Return [x, y] of the center of cell containing provided text 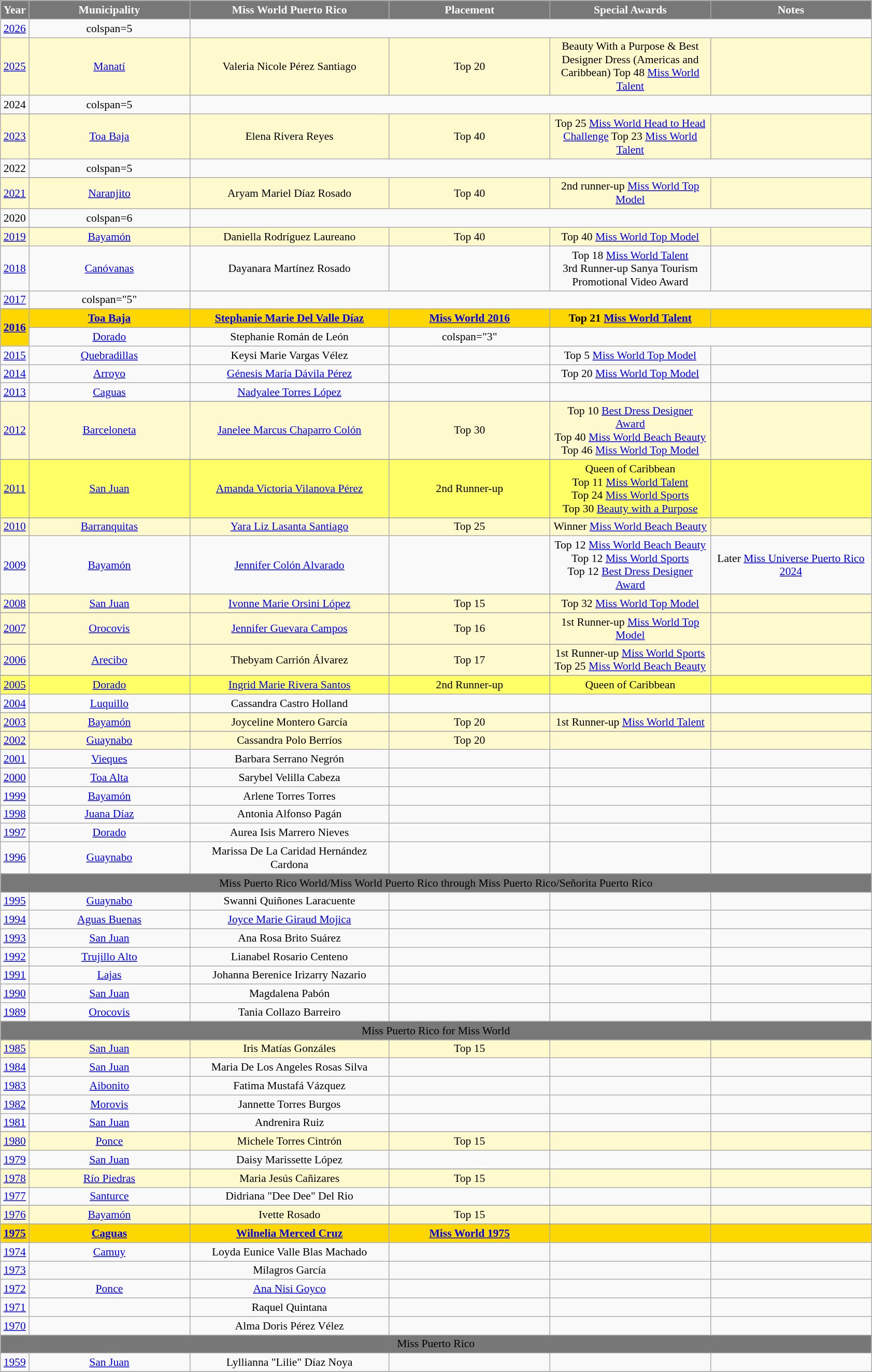
Jennifer Colón Alvarado [289, 565]
Ana Nisi Goyco [289, 1289]
Top 32 Miss World Top Model [630, 603]
2019 [15, 237]
Maria Jesús Cañizares [289, 1178]
Antonia Alfonso Pagán [289, 814]
Top 18 Miss World Talent3rd Runner-up Sanya Tourism Promotional Video Award [630, 268]
Nadyalee Torres López [289, 393]
1973 [15, 1270]
2017 [15, 300]
Lajas [109, 975]
Aurea Isis Marrero Nieves [289, 833]
1990 [15, 994]
Lianabel Rosario Centeno [289, 957]
Lyllianna "Lilie" Díaz Noya [289, 1363]
1996 [15, 858]
Dayanara Martínez Rosado [289, 268]
Swanni Quiñones Laracuente [289, 901]
Special Awards [630, 10]
2021 [15, 193]
Tania Collazo Barreiro [289, 1012]
Queen of CaribbeanTop 11 Miss World TalentTop 24 Miss World SportsTop 30 Beauty with a Purpose [630, 488]
1995 [15, 901]
Miss Puerto Rico [436, 1344]
Morovis [109, 1104]
Michele Torres Cintrón [289, 1142]
2004 [15, 704]
Amanda Victoria Vilanova Pérez [289, 488]
Didriana "Dee Dee" Del Rio [289, 1196]
Vieques [109, 759]
Barbara Serrano Negrón [289, 759]
1991 [15, 975]
Raquel Quintana [289, 1307]
2026 [15, 28]
Queen of Caribbean [630, 685]
1976 [15, 1215]
Miss World 1975 [469, 1234]
2nd runner-up Miss World Top Model [630, 193]
Génesis María Dávila Pérez [289, 374]
Miss Puerto Rico for Miss World [436, 1031]
Top 16 [469, 629]
Top 17 [469, 660]
1st Runner-up Miss World Talent [630, 722]
1982 [15, 1104]
Daniella Rodríguez Laureano [289, 237]
Quebradillas [109, 355]
Top 30 [469, 430]
Top 20 Miss World Top Model [630, 374]
1978 [15, 1178]
2006 [15, 660]
2009 [15, 565]
2022 [15, 168]
1971 [15, 1307]
2015 [15, 355]
1999 [15, 796]
2018 [15, 268]
1972 [15, 1289]
Loyda Eunice Valle Blas Machado [289, 1252]
1974 [15, 1252]
Joyceline Montero García [289, 722]
Arroyo [109, 374]
Cassandra Castro Holland [289, 704]
1979 [15, 1160]
1994 [15, 920]
1983 [15, 1086]
Winner Miss World Beach Beauty [630, 527]
Barceloneta [109, 430]
1998 [15, 814]
1975 [15, 1234]
Miss Puerto Rico World/Miss World Puerto Rico through Miss Puerto Rico/Señorita Puerto Rico [436, 883]
Thebyam Carrión Álvarez [289, 660]
Marissa De La Caridad Hernández Cardona [289, 858]
Iris Matías Gonzáles [289, 1049]
Canóvanas [109, 268]
2005 [15, 685]
Valeria Nicole Pérez Santiago [289, 66]
2002 [15, 741]
Stephanie Marie Del Valle Díaz [289, 319]
Elena Rivera Reyes [289, 137]
Aguas Buenas [109, 920]
Stephanie Román de León [289, 337]
2008 [15, 603]
2011 [15, 488]
Maria De Los Angeles Rosas Silva [289, 1067]
Aryam Mariel Díaz Rosado [289, 193]
Arlene Torres Torres [289, 796]
colspan=6 [109, 219]
2007 [15, 629]
Naranjito [109, 193]
1st Runner-up Miss World Top Model [630, 629]
Barranquitas [109, 527]
colspan="3" [469, 337]
Wilnelia Merced Cruz [289, 1234]
1989 [15, 1012]
Milagros García [289, 1270]
Top 12 Miss World Beach BeautyTop 12 Miss World SportsTop 12 Best Dress Designer Award [630, 565]
Ivette Rosado [289, 1215]
Miss World 2016 [469, 319]
Top 25 Miss World Head to Head Challenge Top 23 Miss World Talent [630, 137]
Top 5 Miss World Top Model [630, 355]
1980 [15, 1142]
1977 [15, 1196]
Johanna Berenice Irizarry Nazario [289, 975]
Jennifer Guevara Campos [289, 629]
1959 [15, 1363]
Magdalena Pabón [289, 994]
2023 [15, 137]
Trujillo Alto [109, 957]
Manatí [109, 66]
Cassandra Polo Berríos [289, 741]
Ivonne Marie Orsini López [289, 603]
Santurce [109, 1196]
2010 [15, 527]
1984 [15, 1067]
Andrenira Ruiz [289, 1123]
Janelee Marcus Chaparro Colón [289, 430]
Alma Doris Pérez Vélez [289, 1326]
Top 10 Best Dress Designer AwardTop 40 Miss World Beach BeautyTop 46 Miss World Top Model [630, 430]
2001 [15, 759]
Juana Díaz [109, 814]
Ana Rosa Brito Suárez [289, 938]
Municipality [109, 10]
1981 [15, 1123]
2003 [15, 722]
Year [15, 10]
2012 [15, 430]
Miss World Puerto Rico [289, 10]
Río Piedras [109, 1178]
2013 [15, 393]
Top 21 Miss World Talent [630, 319]
1992 [15, 957]
2025 [15, 66]
Toa Alta [109, 777]
Beauty With a Purpose & Best Designer Dress (Americas and Caribbean) Top 48 Miss World Talent [630, 66]
Camuy [109, 1252]
Placement [469, 10]
1985 [15, 1049]
Jannette Torres Burgos [289, 1104]
Yara Liz Lasanta Santiago [289, 527]
2016 [15, 327]
2024 [15, 105]
1997 [15, 833]
Joyce Marie Giraud Mojica [289, 920]
2014 [15, 374]
Ingrid Marie Rivera Santos [289, 685]
1993 [15, 938]
2020 [15, 219]
Later Miss Universe Puerto Rico 2024 [791, 565]
1970 [15, 1326]
Sarybel Velilla Cabeza [289, 777]
2000 [15, 777]
Arecibo [109, 660]
Top 40 Miss World Top Model [630, 237]
Top 25 [469, 527]
Daisy Marissette López [289, 1160]
1st Runner-up Miss World SportsTop 25 Miss World Beach Beauty [630, 660]
Luquillo [109, 704]
Notes [791, 10]
colspan="5" [109, 300]
Fatima Mustafá Vázquez [289, 1086]
Keysi Marie Vargas Vélez [289, 355]
Aibonito [109, 1086]
